For the text-containing cell, return its midpoint in (x, y) coordinate format. 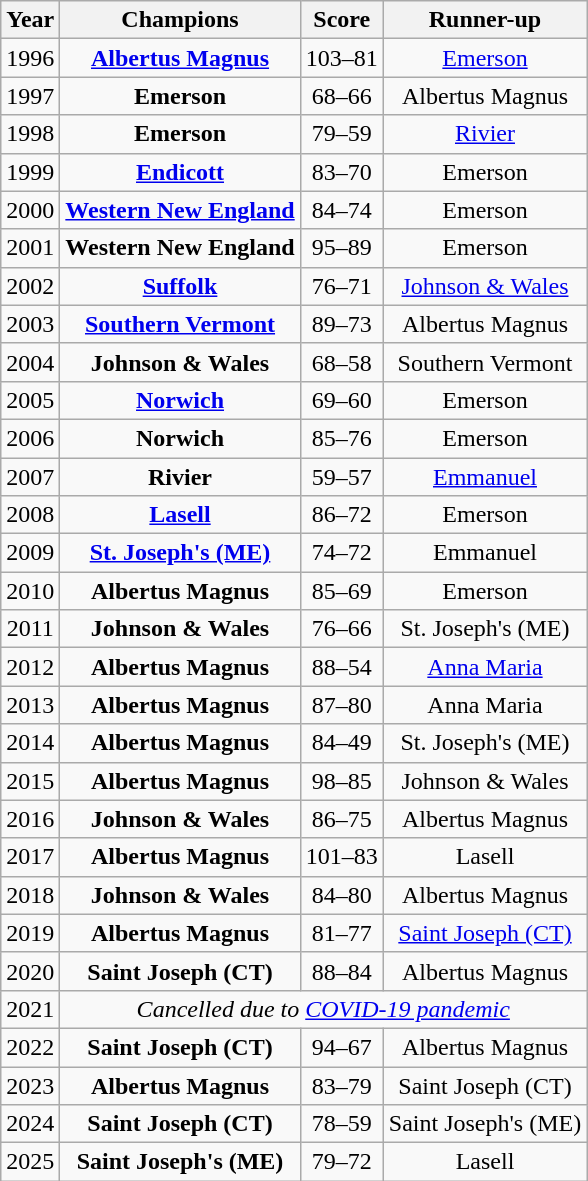
88–54 (342, 667)
68–66 (342, 96)
81–77 (342, 933)
79–59 (342, 134)
2008 (30, 515)
94–67 (342, 1047)
2010 (30, 591)
101–83 (342, 857)
76–66 (342, 629)
2025 (30, 1162)
85–69 (342, 591)
2012 (30, 667)
84–74 (342, 210)
83–79 (342, 1085)
2000 (30, 210)
86–72 (342, 515)
2004 (30, 362)
74–72 (342, 553)
98–85 (342, 781)
2016 (30, 819)
2002 (30, 286)
2017 (30, 857)
2022 (30, 1047)
2006 (30, 438)
2019 (30, 933)
89–73 (342, 324)
68–58 (342, 362)
87–80 (342, 705)
2011 (30, 629)
2005 (30, 400)
1996 (30, 58)
Score (342, 20)
88–84 (342, 971)
84–49 (342, 743)
Champions (180, 20)
2023 (30, 1085)
2001 (30, 248)
1999 (30, 172)
59–57 (342, 477)
2013 (30, 705)
2009 (30, 553)
69–60 (342, 400)
79–72 (342, 1162)
Endicott (180, 172)
1998 (30, 134)
83–70 (342, 172)
2007 (30, 477)
2020 (30, 971)
86–75 (342, 819)
76–71 (342, 286)
2003 (30, 324)
2014 (30, 743)
103–81 (342, 58)
2021 (30, 1009)
2024 (30, 1124)
2018 (30, 895)
85–76 (342, 438)
95–89 (342, 248)
78–59 (342, 1124)
Runner-up (484, 20)
Cancelled due to COVID-19 pandemic (324, 1009)
Year (30, 20)
2015 (30, 781)
Suffolk (180, 286)
84–80 (342, 895)
1997 (30, 96)
